Pinpoint the cell where the given text exists, returning its (x, y) midpoint coordinate. 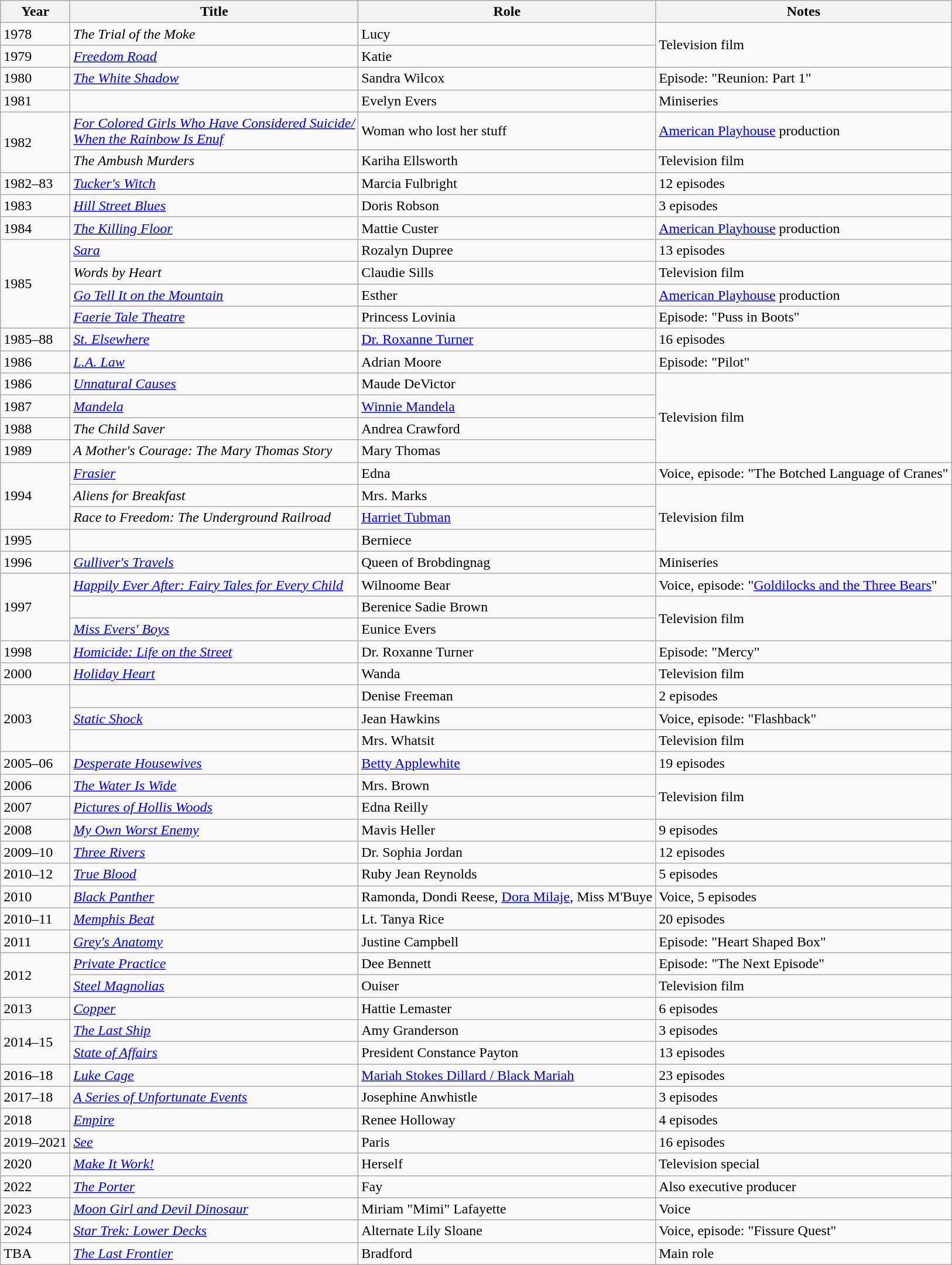
Voice, episode: "Flashback" (803, 719)
2006 (35, 785)
Edna Reilly (507, 808)
2000 (35, 674)
1988 (35, 429)
The White Shadow (214, 78)
Kariha Ellsworth (507, 161)
1980 (35, 78)
Star Trek: Lower Decks (214, 1231)
Winnie Mandela (507, 406)
My Own Worst Enemy (214, 830)
Television special (803, 1164)
Three Rivers (214, 852)
Also executive producer (803, 1187)
Homicide: Life on the Street (214, 652)
6 episodes (803, 1008)
Year (35, 12)
Marcia Fulbright (507, 183)
2009–10 (35, 852)
Betty Applewhite (507, 763)
1984 (35, 228)
2012 (35, 975)
1985 (35, 283)
1987 (35, 406)
Katie (507, 56)
20 episodes (803, 919)
1982 (35, 142)
Copper (214, 1008)
Episode: "Pilot" (803, 362)
Moon Girl and Devil Dinosaur (214, 1209)
Sara (214, 250)
2008 (35, 830)
1982–83 (35, 183)
Ouiser (507, 986)
Desperate Housewives (214, 763)
Rozalyn Dupree (507, 250)
The Water Is Wide (214, 785)
Denise Freeman (507, 696)
1997 (35, 607)
Princess Lovinia (507, 317)
Voice, episode: "The Botched Language of Cranes" (803, 473)
Paris (507, 1142)
Alternate Lily Sloane (507, 1231)
Claudie Sills (507, 272)
1979 (35, 56)
Memphis Beat (214, 919)
Gulliver's Travels (214, 562)
Race to Freedom: The Underground Railroad (214, 518)
Aliens for Breakfast (214, 495)
L.A. Law (214, 362)
Steel Magnolias (214, 986)
23 episodes (803, 1075)
Voice, episode: "Fissure Quest" (803, 1231)
Title (214, 12)
For Colored Girls Who Have Considered Suicide/ When the Rainbow Is Enuf (214, 131)
Justine Campbell (507, 941)
Make It Work! (214, 1164)
2024 (35, 1231)
Mrs. Whatsit (507, 741)
Mandela (214, 406)
Mrs. Marks (507, 495)
9 episodes (803, 830)
Miss Evers' Boys (214, 629)
Jean Hawkins (507, 719)
Main role (803, 1253)
Notes (803, 12)
A Mother's Courage: The Mary Thomas Story (214, 451)
Grey's Anatomy (214, 941)
1981 (35, 101)
A Series of Unfortunate Events (214, 1098)
2011 (35, 941)
Static Shock (214, 719)
Lt. Tanya Rice (507, 919)
2010–12 (35, 874)
The Child Saver (214, 429)
Fay (507, 1187)
1995 (35, 540)
The Last Frontier (214, 1253)
Voice (803, 1209)
Pictures of Hollis Woods (214, 808)
Black Panther (214, 897)
President Constance Payton (507, 1053)
TBA (35, 1253)
Esther (507, 295)
2018 (35, 1120)
Unnatural Causes (214, 384)
Hill Street Blues (214, 206)
2010–11 (35, 919)
Wanda (507, 674)
Amy Granderson (507, 1031)
1983 (35, 206)
Private Practice (214, 963)
Role (507, 12)
Wilnoome Bear (507, 584)
Mavis Heller (507, 830)
4 episodes (803, 1120)
Hattie Lemaster (507, 1008)
Edna (507, 473)
Berenice Sadie Brown (507, 607)
2022 (35, 1187)
Words by Heart (214, 272)
The Ambush Murders (214, 161)
Bradford (507, 1253)
Dr. Sophia Jordan (507, 852)
2017–18 (35, 1098)
Queen of Brobdingnag (507, 562)
Voice, 5 episodes (803, 897)
Mariah Stokes Dillard / Black Mariah (507, 1075)
Tucker's Witch (214, 183)
2013 (35, 1008)
The Last Ship (214, 1031)
Episode: "Puss in Boots" (803, 317)
Mrs. Brown (507, 785)
Berniece (507, 540)
Renee Holloway (507, 1120)
Luke Cage (214, 1075)
Happily Ever After: Fairy Tales for Every Child (214, 584)
State of Affairs (214, 1053)
Miriam "Mimi" Lafayette (507, 1209)
5 episodes (803, 874)
2016–18 (35, 1075)
The Porter (214, 1187)
Ruby Jean Reynolds (507, 874)
2 episodes (803, 696)
Empire (214, 1120)
St. Elsewhere (214, 340)
2003 (35, 719)
1989 (35, 451)
1994 (35, 495)
Doris Robson (507, 206)
2023 (35, 1209)
Episode: "Heart Shaped Box" (803, 941)
Episode: "The Next Episode" (803, 963)
Go Tell It on the Mountain (214, 295)
Mattie Custer (507, 228)
Andrea Crawford (507, 429)
Josephine Anwhistle (507, 1098)
True Blood (214, 874)
Dee Bennett (507, 963)
Maude DeVictor (507, 384)
Lucy (507, 34)
2007 (35, 808)
Ramonda, Dondi Reese, Dora Milaje, Miss M'Buye (507, 897)
1996 (35, 562)
Woman who lost her stuff (507, 131)
Frasier (214, 473)
Freedom Road (214, 56)
Episode: "Reunion: Part 1" (803, 78)
2010 (35, 897)
Harriet Tubman (507, 518)
2020 (35, 1164)
1985–88 (35, 340)
Holiday Heart (214, 674)
Faerie Tale Theatre (214, 317)
1978 (35, 34)
Episode: "Mercy" (803, 652)
19 episodes (803, 763)
Adrian Moore (507, 362)
2019–2021 (35, 1142)
2005–06 (35, 763)
The Trial of the Moke (214, 34)
Sandra Wilcox (507, 78)
Voice, episode: "Goldilocks and the Three Bears" (803, 584)
Mary Thomas (507, 451)
1998 (35, 652)
Herself (507, 1164)
The Killing Floor (214, 228)
Evelyn Evers (507, 101)
Eunice Evers (507, 629)
See (214, 1142)
2014–15 (35, 1042)
